Find where the given text appears and provide that cell's center as (X, Y) coordinate. 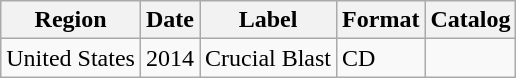
Crucial Blast (268, 58)
Date (170, 20)
Region (71, 20)
United States (71, 58)
Format (381, 20)
CD (381, 58)
Catalog (470, 20)
Label (268, 20)
2014 (170, 58)
